Search for the cell housing the specified text and yield its [X, Y] center coordinate. 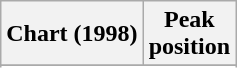
Chart (1998) [72, 34]
Peakposition [189, 34]
